For the text-containing cell, return its midpoint in [x, y] coordinate format. 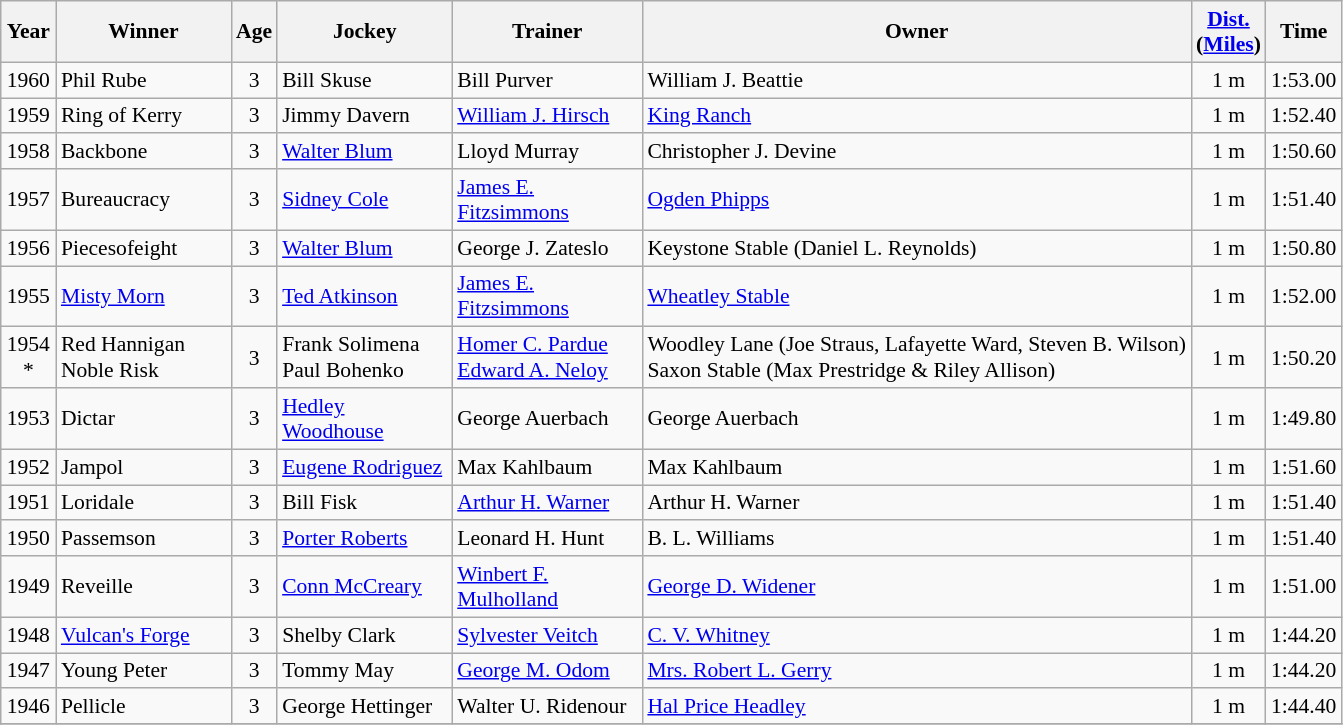
1:53.00 [1304, 80]
Age [254, 32]
Lloyd Murray [547, 152]
Winbert F. Mulholland [547, 586]
1:50.60 [1304, 152]
Pellicle [144, 707]
Jampol [144, 467]
George M. Odom [547, 671]
Bureaucracy [144, 200]
Sylvester Veitch [547, 635]
Red HanniganNoble Risk [144, 358]
1955 [28, 296]
King Ranch [916, 116]
Bill Purver [547, 80]
1952 [28, 467]
1946 [28, 707]
1947 [28, 671]
Walter U. Ridenour [547, 707]
Young Peter [144, 671]
Porter Roberts [364, 539]
Tommy May [364, 671]
Woodley Lane (Joe Straus, Lafayette Ward, Steven B. Wilson)Saxon Stable (Max Prestridge & Riley Allison) [916, 358]
William J. Hirsch [547, 116]
Phil Rube [144, 80]
Homer C. PardueEdward A. Neloy [547, 358]
Bill Skuse [364, 80]
Ring of Kerry [144, 116]
1951 [28, 503]
Owner [916, 32]
1956 [28, 248]
Year [28, 32]
George Hettinger [364, 707]
Ogden Phipps [916, 200]
Hedley Woodhouse [364, 418]
Backbone [144, 152]
Ted Atkinson [364, 296]
1:49.80 [1304, 418]
Loridale [144, 503]
1:51.60 [1304, 467]
1:50.20 [1304, 358]
Shelby Clark [364, 635]
George D. Widener [916, 586]
Hal Price Headley [916, 707]
Frank SolimenaPaul Bohenko [364, 358]
1950 [28, 539]
Vulcan's Forge [144, 635]
1:50.80 [1304, 248]
C. V. Whitney [916, 635]
Passemson [144, 539]
1:51.00 [1304, 586]
1953 [28, 418]
1:52.00 [1304, 296]
Conn McCreary [364, 586]
Eugene Rodriguez [364, 467]
Sidney Cole [364, 200]
Misty Morn [144, 296]
George J. Zateslo [547, 248]
Time [1304, 32]
1948 [28, 635]
Keystone Stable (Daniel L. Reynolds) [916, 248]
1958 [28, 152]
Dictar [144, 418]
Piecesofeight [144, 248]
Jimmy Davern [364, 116]
Leonard H. Hunt [547, 539]
1949 [28, 586]
Wheatley Stable [916, 296]
William J. Beattie [916, 80]
Christopher J. Devine [916, 152]
1954 * [28, 358]
1960 [28, 80]
Mrs. Robert L. Gerry [916, 671]
Reveille [144, 586]
1959 [28, 116]
1:52.40 [1304, 116]
1957 [28, 200]
Dist. (Miles) [1228, 32]
Jockey [364, 32]
Bill Fisk [364, 503]
B. L. Williams [916, 539]
Winner [144, 32]
Trainer [547, 32]
1:44.40 [1304, 707]
